Locate the cell with the specified text and output its (X, Y) center coordinate. 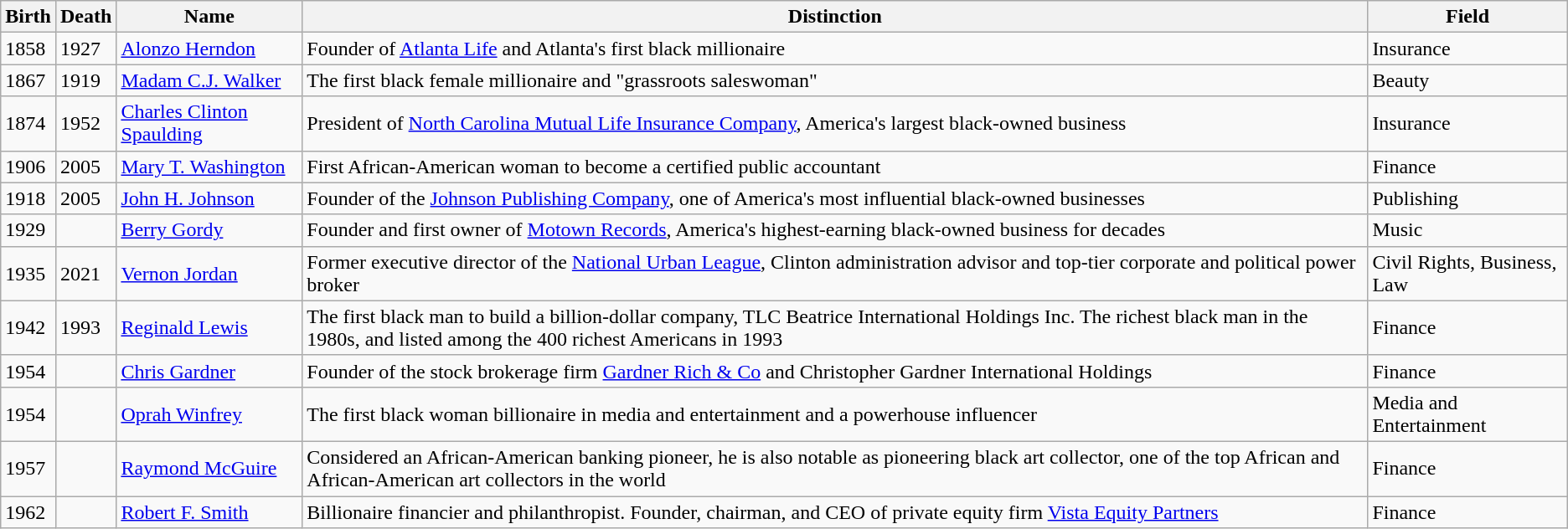
1942 (28, 328)
1935 (28, 273)
Billionaire financier and philanthropist. Founder, chairman, and CEO of private equity firm Vista Equity Partners (835, 511)
Founder of the stock brokerage firm Gardner Rich & Co and Christopher Gardner International Holdings (835, 371)
The first black female millionaire and "grassroots saleswoman" (835, 80)
Vernon Jordan (209, 273)
First African-American woman to become a certified public accountant (835, 167)
Founder and first owner of Motown Records, America's highest-earning black-owned business for decades (835, 230)
Media and Entertainment (1467, 413)
Madam C.J. Walker (209, 80)
Oprah Winfrey (209, 413)
1952 (85, 124)
1906 (28, 167)
Civil Rights, Business, Law (1467, 273)
2021 (85, 273)
Chris Gardner (209, 371)
Music (1467, 230)
1962 (28, 511)
Reginald Lewis (209, 328)
1993 (85, 328)
The first black woman billionaire in media and entertainment and a powerhouse influencer (835, 413)
Birth (28, 17)
Distinction (835, 17)
Death (85, 17)
John H. Johnson (209, 198)
1919 (85, 80)
1858 (28, 49)
Charles Clinton Spaulding (209, 124)
Former executive director of the National Urban League, Clinton administration advisor and top-tier corporate and political power broker (835, 273)
Alonzo Herndon (209, 49)
Founder of Atlanta Life and Atlanta's first black millionaire (835, 49)
Field (1467, 17)
Robert F. Smith (209, 511)
1874 (28, 124)
1957 (28, 469)
1929 (28, 230)
Raymond McGuire (209, 469)
Publishing (1467, 198)
Name (209, 17)
Berry Gordy (209, 230)
Mary T. Washington (209, 167)
President of North Carolina Mutual Life Insurance Company, America's largest black-owned business (835, 124)
1918 (28, 198)
1927 (85, 49)
Founder of the Johnson Publishing Company, one of America's most influential black-owned businesses (835, 198)
Beauty (1467, 80)
1867 (28, 80)
